Provide the (X, Y) coordinate of the cell's center where the given text is located.  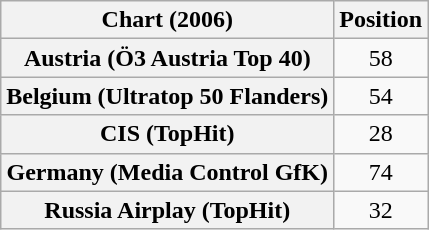
Position (381, 20)
CIS (TopHit) (168, 134)
32 (381, 210)
58 (381, 58)
Belgium (Ultratop 50 Flanders) (168, 96)
Russia Airplay (TopHit) (168, 210)
74 (381, 172)
Germany (Media Control GfK) (168, 172)
Austria (Ö3 Austria Top 40) (168, 58)
Chart (2006) (168, 20)
54 (381, 96)
28 (381, 134)
